Locate the cell with the specified text and output its (x, y) center coordinate. 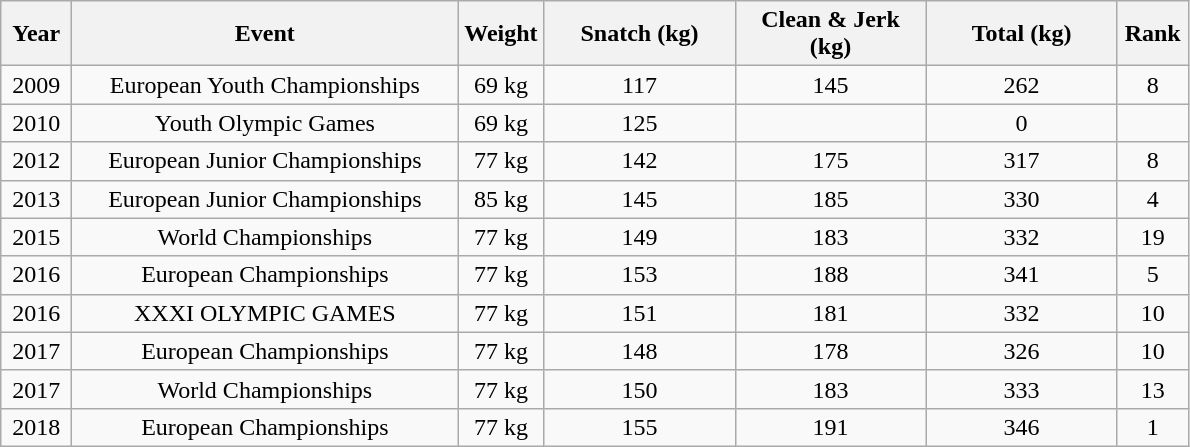
2012 (36, 161)
Snatch (kg) (640, 34)
188 (830, 275)
185 (830, 199)
148 (640, 351)
0 (1022, 123)
175 (830, 161)
2013 (36, 199)
326 (1022, 351)
191 (830, 427)
151 (640, 313)
2009 (36, 85)
Youth Olympic Games (265, 123)
4 (1152, 199)
Event (265, 34)
Weight (501, 34)
117 (640, 85)
150 (640, 389)
341 (1022, 275)
2010 (36, 123)
333 (1022, 389)
1 (1152, 427)
346 (1022, 427)
125 (640, 123)
2018 (36, 427)
5 (1152, 275)
13 (1152, 389)
Rank (1152, 34)
142 (640, 161)
2015 (36, 237)
149 (640, 237)
European Youth Championships (265, 85)
330 (1022, 199)
155 (640, 427)
Year (36, 34)
Clean & Jerk (kg) (830, 34)
XXXI OLYMPIC GAMES (265, 313)
19 (1152, 237)
153 (640, 275)
317 (1022, 161)
85 kg (501, 199)
181 (830, 313)
178 (830, 351)
262 (1022, 85)
Total (kg) (1022, 34)
